Locate the cell with the specified text and output its (X, Y) center coordinate. 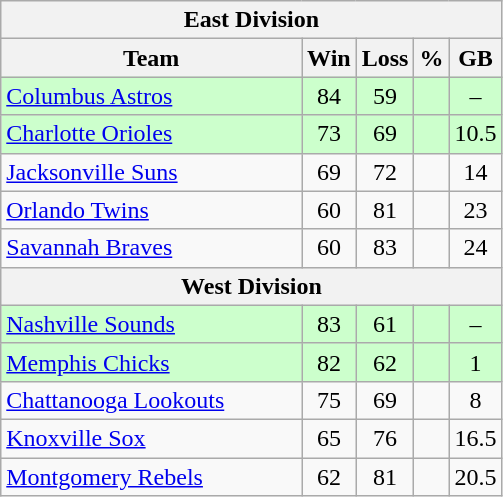
Columbus Astros (152, 96)
24 (476, 248)
82 (330, 362)
84 (330, 96)
Knoxville Sox (152, 438)
72 (385, 172)
Chattanooga Lookouts (152, 400)
Loss (385, 58)
Win (330, 58)
20.5 (476, 477)
23 (476, 210)
Team (152, 58)
16.5 (476, 438)
% (432, 58)
59 (385, 96)
10.5 (476, 134)
Savannah Braves (152, 248)
Montgomery Rebels (152, 477)
GB (476, 58)
14 (476, 172)
8 (476, 400)
76 (385, 438)
West Division (252, 286)
Jacksonville Suns (152, 172)
73 (330, 134)
Charlotte Orioles (152, 134)
Nashville Sounds (152, 324)
61 (385, 324)
75 (330, 400)
1 (476, 362)
East Division (252, 20)
65 (330, 438)
Orlando Twins (152, 210)
Memphis Chicks (152, 362)
